Determine the [X, Y] coordinate at the center of the cell enclosing the given text.  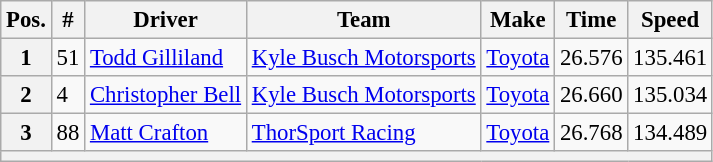
Team [364, 20]
Driver [166, 20]
26.768 [592, 133]
3 [26, 133]
4 [68, 95]
26.660 [592, 95]
2 [26, 95]
Christopher Bell [166, 95]
Todd Gilliland [166, 58]
135.034 [670, 95]
88 [68, 133]
Pos. [26, 20]
51 [68, 58]
1 [26, 58]
Matt Crafton [166, 133]
ThorSport Racing [364, 133]
# [68, 20]
135.461 [670, 58]
Make [518, 20]
Speed [670, 20]
Time [592, 20]
26.576 [592, 58]
134.489 [670, 133]
